For the text-containing cell, return its midpoint in (X, Y) coordinate format. 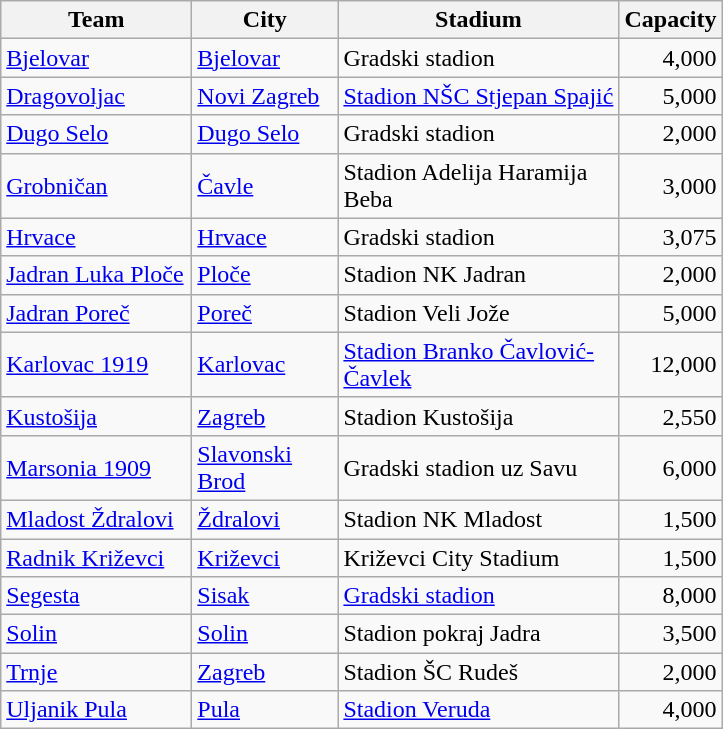
Dragovoljac (96, 96)
Stadion Adelija Haramija Beba (478, 186)
Capacity (670, 20)
Jadran Poreč (96, 313)
Ploče (265, 275)
Stadion pokraj Jadra (478, 634)
Stadion Kustošija (478, 416)
Pula (265, 710)
Novi Zagreb (265, 96)
Stadion Veruda (478, 710)
Ždralovi (265, 519)
Stadion Veli Jože (478, 313)
Čavle (265, 186)
Uljanik Pula (96, 710)
Sisak (265, 596)
Radnik Križevci (96, 557)
City (265, 20)
Gradski stadion uz Savu (478, 468)
6,000 (670, 468)
Segesta (96, 596)
Slavonski Brod (265, 468)
Kustošija (96, 416)
Križevci (265, 557)
Stadion NŠC Stjepan Spajić (478, 96)
2,550 (670, 416)
Grobničan (96, 186)
Stadion ŠC Rudeš (478, 672)
3,075 (670, 237)
Stadion NK Jadran (478, 275)
Stadion NK Mladost (478, 519)
Marsonia 1909 (96, 468)
Jadran Luka Ploče (96, 275)
Team (96, 20)
3,000 (670, 186)
12,000 (670, 364)
Križevci City Stadium (478, 557)
8,000 (670, 596)
Mladost Ždralovi (96, 519)
Poreč (265, 313)
Stadium (478, 20)
Karlovac 1919 (96, 364)
3,500 (670, 634)
Karlovac (265, 364)
Stadion Branko Čavlović-Čavlek (478, 364)
Trnje (96, 672)
